Determine the [x, y] coordinate at the center of the cell enclosing the given text.  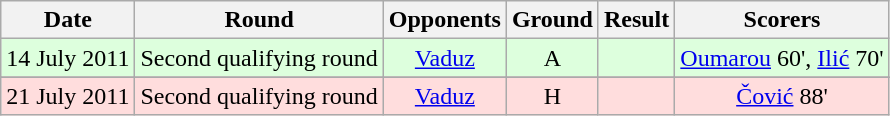
A [552, 58]
14 July 2011 [68, 58]
Čović 88' [782, 96]
Ground [552, 20]
Result [636, 20]
Scorers [782, 20]
H [552, 96]
Oumarou 60', Ilić 70' [782, 58]
Opponents [444, 20]
Date [68, 20]
Round [259, 20]
21 July 2011 [68, 96]
